Return [x, y] of the center of cell containing provided text 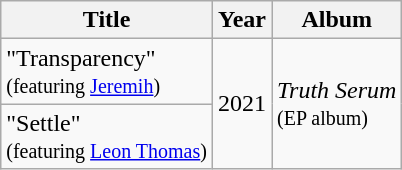
2021 [242, 104]
Truth Serum(EP album) [337, 104]
Title [107, 20]
"Transparency"(featuring Jeremih) [107, 72]
Album [337, 20]
Year [242, 20]
"Settle"(featuring Leon Thomas) [107, 136]
